Return (X, Y) of the center of cell containing provided text 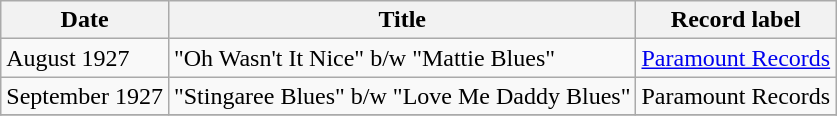
Date (85, 20)
"Stingaree Blues" b/w "Love Me Daddy Blues" (402, 96)
Record label (736, 20)
"Oh Wasn't It Nice" b/w "Mattie Blues" (402, 58)
Title (402, 20)
September 1927 (85, 96)
August 1927 (85, 58)
